From the cell containing the given text, extract its center point as (X, Y) coordinate. 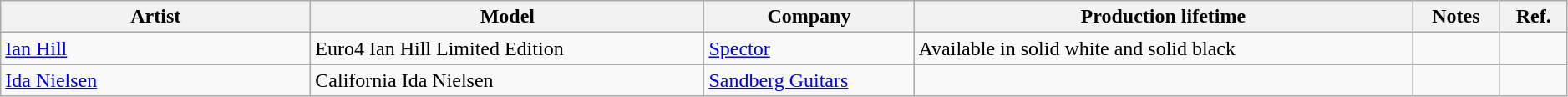
Notes (1456, 17)
California Ida Nielsen (508, 80)
Spector (809, 48)
Production lifetime (1163, 17)
Euro4 Ian Hill Limited Edition (508, 48)
Ida Nielsen (155, 80)
Sandberg Guitars (809, 80)
Ian Hill (155, 48)
Ref. (1534, 17)
Artist (155, 17)
Available in solid white and solid black (1163, 48)
Company (809, 17)
Model (508, 17)
